Scan for the cell matching the given text and deliver its (X, Y) coordinate at center. 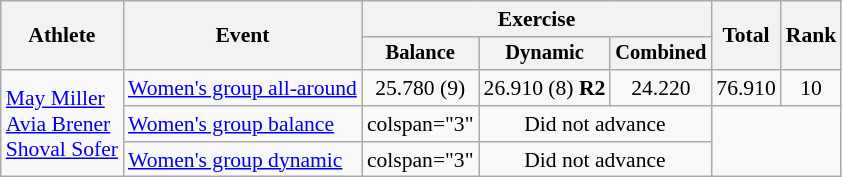
25.780 (9) (420, 88)
colspan="3" (420, 124)
Women's group all-around (242, 88)
Rank (812, 36)
Event (242, 36)
Women's group balance (242, 124)
Dynamic (545, 54)
24.220 (660, 88)
Did not advance (596, 124)
Exercise (536, 19)
Total (746, 36)
May MillerAvia BrenerShoval Sofer (62, 124)
26.910 (8) R2 (545, 88)
76.910 (746, 88)
Athlete (62, 36)
10 (812, 88)
Combined (660, 54)
Balance (420, 54)
